Output the (x, y) coordinate of the center of the cell containing the given text.  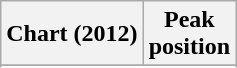
Chart (2012) (72, 34)
Peakposition (189, 34)
